Return the [X, Y] coordinate for the center point of the cell that contains the specified text.  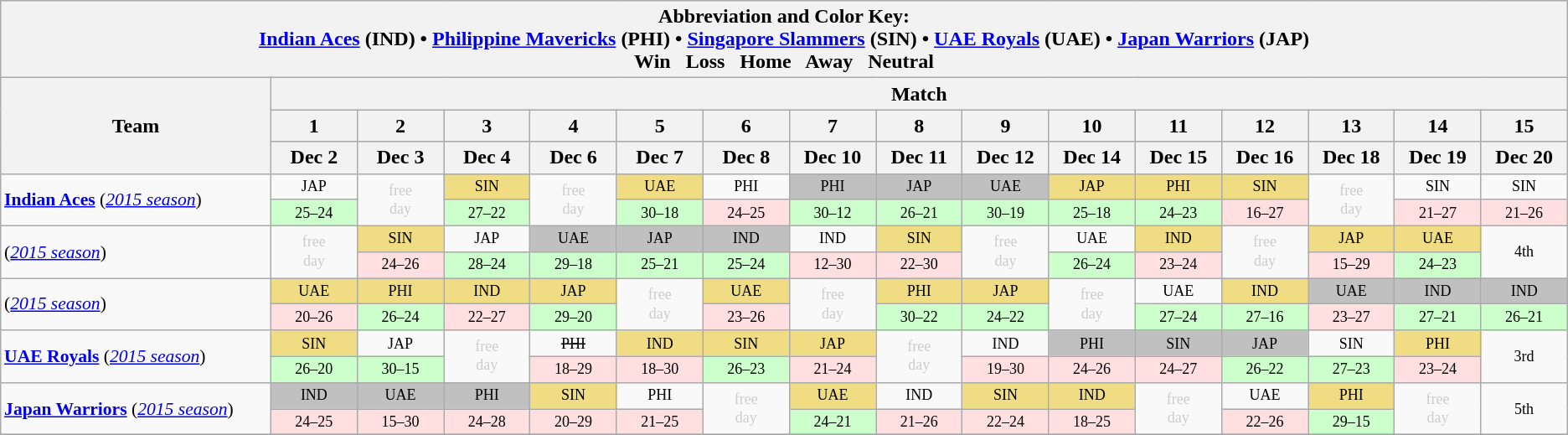
27–16 [1265, 317]
24–21 [833, 422]
27–22 [487, 213]
Indian Aces (2015 season) [136, 199]
21–27 [1437, 213]
15 [1524, 126]
Dec 10 [833, 158]
12–30 [833, 265]
18–29 [573, 369]
24–27 [1178, 369]
23–27 [1352, 317]
13 [1352, 126]
27–24 [1178, 317]
25–21 [660, 265]
20–29 [573, 422]
30–12 [833, 213]
14 [1437, 126]
2 [400, 126]
Japan Warriors (2015 season) [136, 408]
22–30 [920, 265]
4 [573, 126]
7 [833, 126]
19–30 [1005, 369]
29–18 [573, 265]
26–20 [313, 369]
24–22 [1005, 317]
UAE Royals (2015 season) [136, 356]
Dec 6 [573, 158]
Dec 19 [1437, 158]
23–26 [745, 317]
11 [1178, 126]
22–27 [487, 317]
12 [1265, 126]
24–28 [487, 422]
3rd [1524, 356]
Dec 12 [1005, 158]
10 [1092, 126]
1 [313, 126]
Dec 4 [487, 158]
26–23 [745, 369]
30–22 [920, 317]
8 [920, 126]
Dec 18 [1352, 158]
4th [1524, 251]
Dec 11 [920, 158]
22–24 [1005, 422]
Dec 7 [660, 158]
Match [919, 94]
9 [1005, 126]
18–30 [660, 369]
30–18 [660, 213]
29–20 [573, 317]
5th [1524, 408]
Dec 14 [1092, 158]
22–26 [1265, 422]
Dec 20 [1524, 158]
Dec 3 [400, 158]
30–19 [1005, 213]
27–21 [1437, 317]
26–22 [1265, 369]
Dec 16 [1265, 158]
21–25 [660, 422]
3 [487, 126]
28–24 [487, 265]
15–29 [1352, 265]
20–26 [313, 317]
Dec 15 [1178, 158]
Dec 8 [745, 158]
5 [660, 126]
25–18 [1092, 213]
16–27 [1265, 213]
29–15 [1352, 422]
27–23 [1352, 369]
18–25 [1092, 422]
6 [745, 126]
30–15 [400, 369]
Dec 2 [313, 158]
21–24 [833, 369]
Team [136, 126]
15–30 [400, 422]
